Search for the cell housing the specified text and yield its (X, Y) center coordinate. 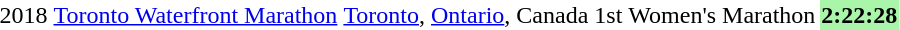
1st (608, 15)
2:22:28 (860, 15)
Toronto Waterfront Marathon (196, 15)
Women's Marathon (722, 15)
Toronto, Ontario, Canada (466, 15)
